Search for the cell housing the specified text and yield its (x, y) center coordinate. 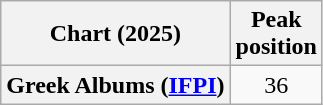
Peakposition (276, 34)
Chart (2025) (116, 34)
36 (276, 85)
Greek Albums (IFPI) (116, 85)
